Determine the (X, Y) coordinate at the center of the cell enclosing the given text.  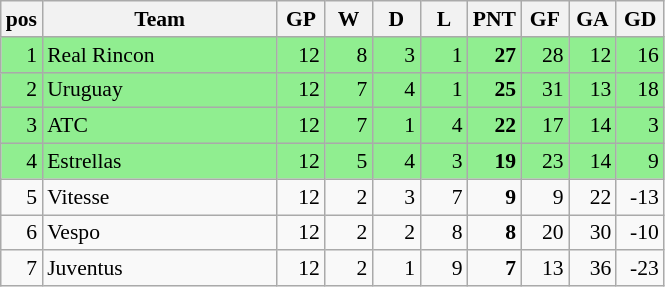
Juventus (160, 269)
Vespo (160, 233)
18 (640, 90)
GA (593, 19)
PNT (494, 19)
19 (494, 162)
GD (640, 19)
Estrellas (160, 162)
30 (593, 233)
GP (301, 19)
ATC (160, 126)
-13 (640, 197)
D (396, 19)
20 (545, 233)
27 (494, 55)
36 (593, 269)
pos (22, 19)
31 (545, 90)
Team (160, 19)
25 (494, 90)
Vitesse (160, 197)
17 (545, 126)
W (349, 19)
Uruguay (160, 90)
28 (545, 55)
6 (22, 233)
Real Rincon (160, 55)
GF (545, 19)
23 (545, 162)
L (444, 19)
16 (640, 55)
-10 (640, 233)
-23 (640, 269)
